Extract the [x, y] coordinate from the center of the cell holding the provided text.  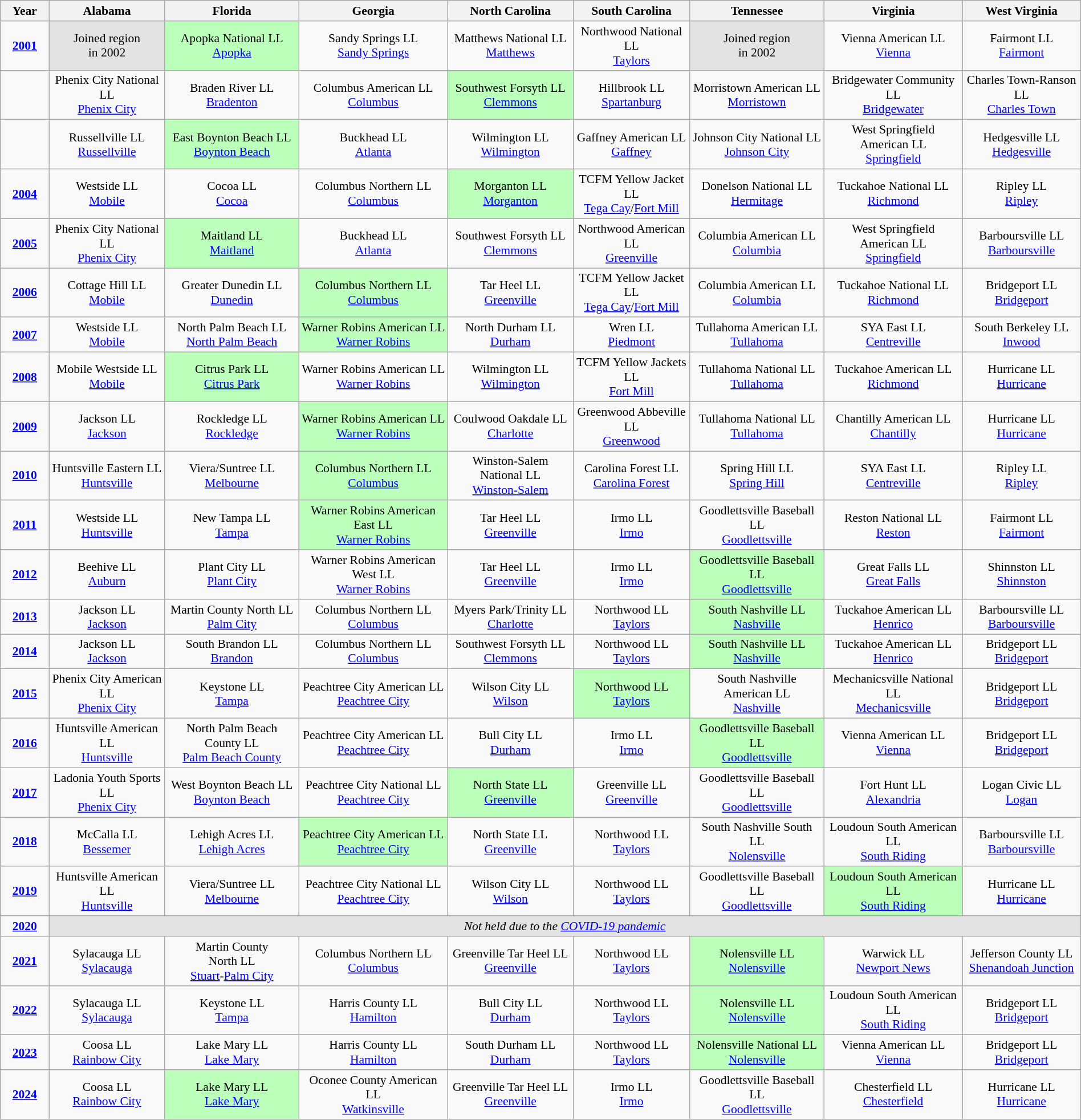
East Boynton Beach LLBoynton Beach [231, 145]
2001 [25, 46]
Myers Park/Trinity LLCharlotte [510, 617]
Wren LLPiedmont [632, 335]
Florida [231, 11]
2004 [25, 194]
Fort Hunt LLAlexandria [893, 793]
2012 [25, 575]
2023 [25, 1053]
Reston National LLReston [893, 526]
2005 [25, 243]
Huntsville American LLHuntsville [107, 744]
Mobile Westside LLMobile [107, 378]
Huntsville American LL Huntsville [107, 892]
South Nashville American LLNashville [757, 693]
New Tampa LLTampa [231, 526]
Jefferson County LLShenandoah Junction [1022, 961]
Not held due to the COVID-19 pandemic [564, 926]
Warwick LLNewport News [893, 961]
Lehigh Acres LLLehigh Acres [231, 842]
Columbus American LLColumbus [373, 95]
Martin CountyNorth LLStuart-Palm City [231, 961]
North Palm Beach County LLPalm Beach County [231, 744]
Goodlettsville Baseball LL Goodlettsville [757, 892]
South Brandon LLBrandon [231, 651]
2018 [25, 842]
Peachtree City National LLPeachtree City [373, 793]
Apopka National LLApopka [231, 46]
Hillbrook LLSpartanburg [632, 95]
Shinnston LLShinnston [1022, 575]
Tuckahoe American LLRichmond [893, 378]
Virginia [893, 11]
Martin County North LLPalm City [231, 617]
North Durham LLDurham [510, 335]
2008 [25, 378]
Logan Civic LLLogan [1022, 793]
2010 [25, 476]
Warner Robins American West LLWarner Robins [373, 575]
Winston-Salem National LLWinston-Salem [510, 476]
2022 [25, 1011]
Greater Dunedin LLDunedin [231, 293]
2016 [25, 744]
Keystone LLTampa [231, 693]
Johnson City National LLJohnson City [757, 145]
Oconee County American LLWatkinsville [373, 1095]
West Virginia [1022, 11]
Cottage Hill LLMobile [107, 293]
Gaffney American LLGaffney [632, 145]
Nolensville National LL Nolensville [757, 1053]
Northwood National LLTaylors [632, 46]
Donelson National LLHermitage [757, 194]
Sandy Springs LLSandy Springs [373, 46]
Morganton LLMorganton [510, 194]
2021 [25, 961]
Peachtree City American LL Peachtree City [373, 842]
Ladonia Youth Sports LLPhenix City [107, 793]
Rockledge LLRockledge [231, 427]
Westside LLHuntsville [107, 526]
Phenix City American LLPhenix City [107, 693]
Carolina Forest LLCarolina Forest [632, 476]
Cocoa LLCocoa [231, 194]
Plant City LLPlant City [231, 575]
Greenville LLGreenville [632, 793]
2006 [25, 293]
Beehive LLAuburn [107, 575]
Chesterfield LLChesterfield [893, 1095]
Warner Robins American East LLWarner Robins [373, 526]
Tennessee [757, 11]
South Berkeley LLInwood [1022, 335]
Spring Hill LLSpring Hill [757, 476]
North Palm Beach LLNorth Palm Beach [231, 335]
Morristown American LLMorristown [757, 95]
West Boynton Beach LLBoynton Beach [231, 793]
Hedgesville LLHedgesville [1022, 145]
2013 [25, 617]
Mechanicsville National LLMechanicsville [893, 693]
South Nashville South LLNolensville [757, 842]
South Carolina [632, 11]
2011 [25, 526]
Tullahoma American LLTullahoma [757, 335]
South Durham LLDurham [510, 1053]
Bridgewater Community LLBridgewater [893, 95]
2009 [25, 427]
North Carolina [510, 11]
Keystone LL Tampa [231, 1011]
Great Falls LLGreat Falls [893, 575]
2017 [25, 793]
2024 [25, 1095]
Russellville LLRussellville [107, 145]
TCFM Yellow Jackets LLFort Mill [632, 378]
Citrus Park LLCitrus Park [231, 378]
Year [25, 11]
Alabama [107, 11]
2015 [25, 693]
Braden River LLBradenton [231, 95]
Huntsville Eastern LLHuntsville [107, 476]
2014 [25, 651]
Northwood American LLGreenville [632, 243]
Maitland LLMaitland [231, 243]
McCalla LL Bessemer [107, 842]
Peachtree City National LL Peachtree City [373, 892]
Greenwood Abbeville LLGreenwood [632, 427]
Charles Town-Ranson LLCharles Town [1022, 95]
Coulwood Oakdale LLCharlotte [510, 427]
2020 [25, 926]
Matthews National LLMatthews [510, 46]
Chantilly American LLChantilly [893, 427]
2007 [25, 335]
Georgia [373, 11]
2019 [25, 892]
